For the text-containing cell, return its midpoint in [X, Y] coordinate format. 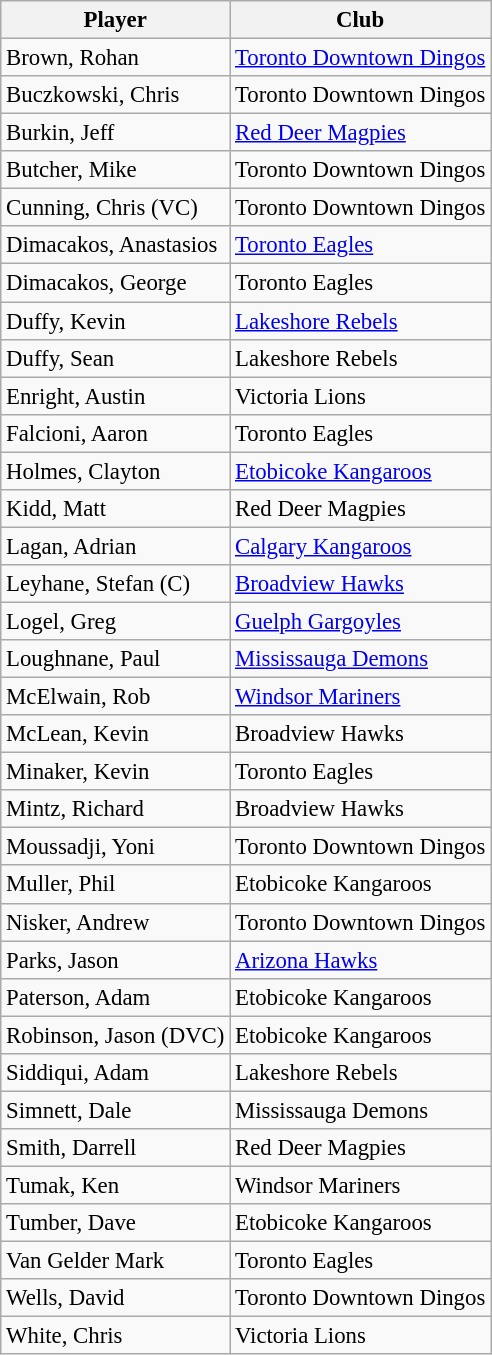
Muller, Phil [116, 885]
Falcioni, Aaron [116, 433]
Enright, Austin [116, 396]
Parks, Jason [116, 960]
Moussadji, Yoni [116, 847]
Arizona Hawks [360, 960]
Logel, Greg [116, 621]
Nisker, Andrew [116, 922]
Cunning, Chris (VC) [116, 208]
White, Chris [116, 1336]
Player [116, 20]
Buczkowski, Chris [116, 95]
Tumber, Dave [116, 1223]
Leyhane, Stefan (C) [116, 584]
Robinson, Jason (DVC) [116, 1035]
McElwain, Rob [116, 697]
Kidd, Matt [116, 509]
Van Gelder Mark [116, 1261]
Minaker, Kevin [116, 772]
Brown, Rohan [116, 58]
McLean, Kevin [116, 734]
Smith, Darrell [116, 1148]
Duffy, Sean [116, 358]
Calgary Kangaroos [360, 546]
Wells, David [116, 1298]
Tumak, Ken [116, 1185]
Loughnane, Paul [116, 659]
Holmes, Clayton [116, 471]
Paterson, Adam [116, 997]
Dimacakos, George [116, 283]
Mintz, Richard [116, 809]
Siddiqui, Adam [116, 1073]
Lagan, Adrian [116, 546]
Dimacakos, Anastasios [116, 245]
Simnett, Dale [116, 1110]
Guelph Gargoyles [360, 621]
Butcher, Mike [116, 170]
Burkin, Jeff [116, 133]
Duffy, Kevin [116, 321]
Club [360, 20]
